Capture the cell that displays the provided text and extract its [x, y] central coordinate. 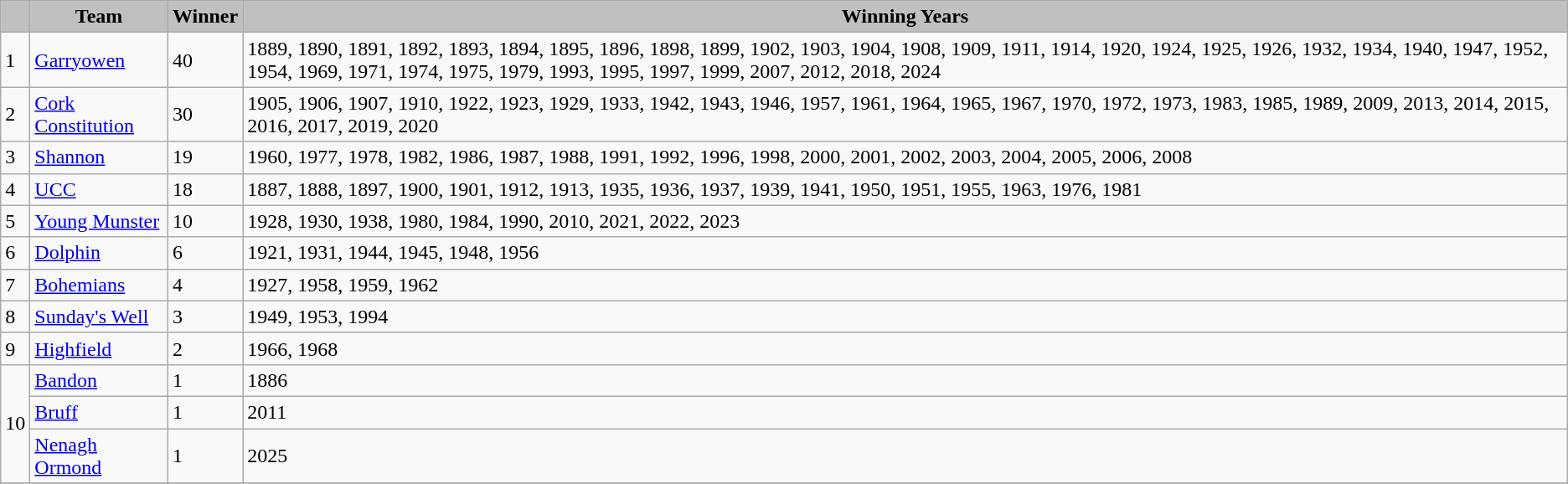
Dolphin [99, 253]
Shannon [99, 157]
UCC [99, 189]
1886 [905, 380]
9 [15, 348]
7 [15, 285]
Garryowen [99, 60]
Team [99, 17]
2025 [905, 456]
Sunday's Well [99, 317]
8 [15, 317]
19 [204, 157]
2011 [905, 412]
1927, 1958, 1959, 1962 [905, 285]
1960, 1977, 1978, 1982, 1986, 1987, 1988, 1991, 1992, 1996, 1998, 2000, 2001, 2002, 2003, 2004, 2005, 2006, 2008 [905, 157]
Bandon [99, 380]
Bohemians [99, 285]
40 [204, 60]
1949, 1953, 1994 [905, 317]
Winning Years [905, 17]
1966, 1968 [905, 348]
30 [204, 114]
Nenagh Ormond [99, 456]
Young Munster [99, 221]
Winner [204, 17]
1928, 1930, 1938, 1980, 1984, 1990, 2010, 2021, 2022, 2023 [905, 221]
5 [15, 221]
Highfield [99, 348]
Cork Constitution [99, 114]
18 [204, 189]
Bruff [99, 412]
1887, 1888, 1897, 1900, 1901, 1912, 1913, 1935, 1936, 1937, 1939, 1941, 1950, 1951, 1955, 1963, 1976, 1981 [905, 189]
1921, 1931, 1944, 1945, 1948, 1956 [905, 253]
